Identify which cell holds the provided text, then report its [x, y] central coordinate. 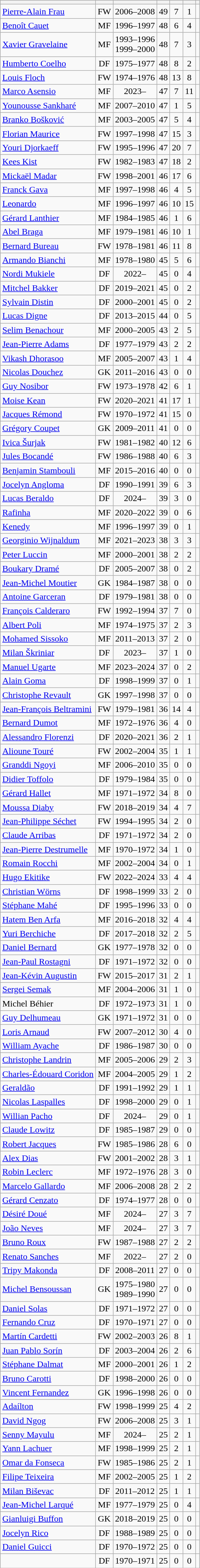
2015–2016 [135, 470]
Grégory Coupet [48, 428]
Jean-Kévin Augustin [48, 976]
Gérard Lanthier [48, 218]
1984–1987 [135, 583]
2004–2006 [135, 990]
2011–2012 [135, 1491]
1973–1978 [135, 386]
1988–1989 [135, 1533]
Ivica Šurjak [48, 442]
1984–1985 [135, 218]
Nicolas Laspalles [48, 1102]
Xavier Gravelaine [48, 44]
1972–1973 [135, 1004]
Adaílton [48, 1407]
Albert Poli [48, 625]
2004–2005 [135, 1074]
William Ayache [48, 1046]
Abel Braga [48, 232]
Jules Bocandé [48, 456]
François Calderaro [48, 611]
Lucas Digne [48, 316]
Christian Wörns [48, 891]
Jocelyn Angloma [48, 484]
49 [163, 11]
2002–2005 [135, 1477]
Benoît Cauet [48, 25]
Daniel Bernard [48, 948]
2022–2024 [135, 877]
Tripy Makonda [48, 1270]
Hatem Ben Arfa [48, 919]
Peter Luccin [48, 554]
Willian Pacho [48, 1116]
1974–1976 [135, 77]
Youri Djorkaeff [48, 147]
Robin Leclerc [48, 1172]
Michel Bensoussan [48, 1289]
Bernard Bureau [48, 246]
Jean-Michel Moutier [48, 583]
2016–2018 [135, 919]
Mickaël Madar [48, 176]
2023–2024 [135, 667]
Jocelyn Rico [48, 1533]
Younousse Sankharé [48, 105]
1990–1991 [135, 484]
Pierre-Alain Frau [48, 11]
Filipe Teixeira [48, 1477]
Jean-Pierre Destrumelle [48, 849]
Guy Delhumeau [48, 1018]
Jacques Rémond [48, 414]
David Ngog [48, 1421]
Daniel Solas [48, 1308]
Gianluigi Buffon [48, 1519]
Benjamin Stambouli [48, 470]
Sylvain Distin [48, 302]
Alessandro Florenzi [48, 737]
Franck Gava [48, 190]
Senny Mayulu [48, 1435]
Renato Sanches [48, 1256]
Selim Benachour [48, 330]
1998–2001 [135, 176]
20 [176, 147]
2003–2004 [135, 1350]
44 [163, 316]
Yuri Berchiche [48, 934]
1975–1977 [135, 63]
Mitchel Bakker [48, 288]
Boukary Dramé [48, 569]
João Neves [48, 1228]
13 [176, 77]
Stéphane Mahé [48, 905]
Milan Biševac [48, 1491]
Gérard Hallet [48, 793]
2001–2002 [135, 1158]
18 [176, 161]
Alain Goma [48, 681]
Marcelo Gallardo [48, 1186]
Vikash Dhorasoo [48, 358]
Sergei Semak [48, 990]
Charles-Édouard Coridon [48, 1074]
Gérard Cenzato [48, 1200]
2006–2010 [135, 765]
Daniel Guicci [48, 1547]
Jean-Paul Rostagni [48, 962]
2005–2006 [135, 1060]
1994–1995 [135, 821]
2007–2012 [135, 1032]
Fernando Cruz [48, 1322]
2011–2016 [135, 372]
Milan Škriniar [48, 653]
1978–1981 [135, 246]
2019–2021 [135, 288]
1974–1977 [135, 1200]
1979–1984 [135, 779]
Geraldão [48, 1088]
1978–1980 [135, 260]
Claude Arribas [48, 835]
Rafinha [48, 512]
Claude Lowitz [48, 1130]
2011–2013 [135, 639]
Marco Asensio [48, 91]
Bruno Carotti [48, 1378]
1977–1978 [135, 948]
Christophe Revault [48, 695]
Jean-François Beltramini [48, 709]
Louis Floch [48, 77]
12 [176, 442]
Mohamed Sissoko [48, 639]
Loris Arnaud [48, 1032]
14 [176, 709]
Lucas Beraldo [48, 498]
Alioune Touré [48, 751]
2003–2005 [135, 119]
Juan Pablo Sorín [48, 1350]
Florian Maurice [48, 133]
Martín Cardetti [48, 1336]
1985–1987 [135, 1130]
Moise Kean [48, 400]
Alex Dias [48, 1158]
Christophe Landrin [48, 1060]
2007–2010 [135, 105]
Humberto Coelho [48, 63]
1981–1982 [135, 442]
2017–2018 [135, 934]
Michel Béhier [48, 1004]
2021–2023 [135, 540]
Bernard Dumot [48, 723]
Leonardo [48, 204]
1987–1988 [135, 1242]
1975–19801989–1990 [135, 1289]
Hugo Ekitike [48, 877]
1991–1992 [135, 1088]
1992–1994 [135, 611]
1986–1987 [135, 1046]
Armando Bianchi [48, 260]
2008–2011 [135, 1270]
Moussa Diaby [48, 807]
1996–1998 [135, 1393]
Manuel Ugarte [48, 667]
Didier Toffolo [48, 779]
2020–2022 [135, 512]
Omar da Fonseca [48, 1463]
Jean-Pierre Adams [48, 344]
Granddi Ngoyi [48, 765]
Guy Nosibor [48, 386]
Kenedy [48, 526]
Georginio Wijnaldum [48, 540]
Vincent Fernandez [48, 1393]
1982–1983 [135, 161]
Désiré Doué [48, 1214]
Yann Lachuer [48, 1449]
2013–2015 [135, 316]
Jean-Philippe Séchet [48, 821]
2002–2003 [135, 1336]
1986–1988 [135, 456]
2009–2011 [135, 428]
2015–2017 [135, 976]
42 [163, 386]
Nordi Mukiele [48, 274]
1974–1975 [135, 625]
Romain Rocchi [48, 863]
Jean-Michel Larqué [48, 1505]
Kees Kist [48, 161]
Bruno Roux [48, 1242]
Branko Bošković [48, 119]
2000–2005 [135, 330]
1993–19961999–2000 [135, 44]
Stéphane Dalmat [48, 1364]
Antoine Garceran [48, 597]
Nicolas Douchez [48, 372]
Robert Jacques [48, 1144]
